Return [X, Y] of the center of cell containing provided text 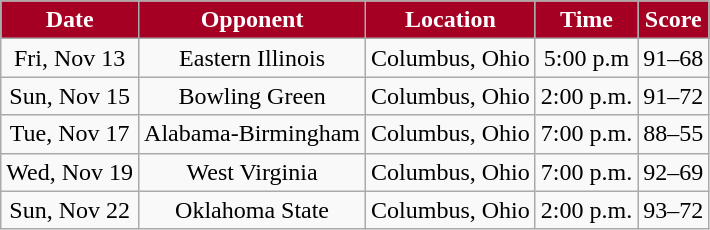
91–72 [674, 96]
Bowling Green [252, 96]
Alabama-Birmingham [252, 134]
92–69 [674, 172]
5:00 p.m [586, 58]
Wed, Nov 19 [70, 172]
91–68 [674, 58]
Eastern Illinois [252, 58]
Score [674, 20]
Location [451, 20]
West Virginia [252, 172]
Oklahoma State [252, 210]
88–55 [674, 134]
Fri, Nov 13 [70, 58]
Tue, Nov 17 [70, 134]
93–72 [674, 210]
Sun, Nov 22 [70, 210]
Date [70, 20]
Opponent [252, 20]
Time [586, 20]
Sun, Nov 15 [70, 96]
